Locate the cell with the specified text and output its (X, Y) center coordinate. 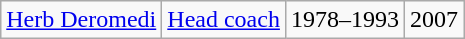
Herb Deromedi (82, 20)
1978–1993 (344, 20)
Head coach (224, 20)
2007 (434, 20)
